Determine the (X, Y) coordinate at the center of the cell enclosing the given text.  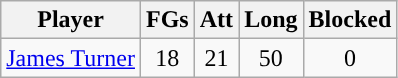
21 (216, 58)
FGs (167, 20)
50 (271, 58)
18 (167, 58)
Blocked (350, 20)
0 (350, 58)
Long (271, 20)
Player (71, 20)
Att (216, 20)
James Turner (71, 58)
